Output the (x, y) coordinate of the center of the cell containing the given text.  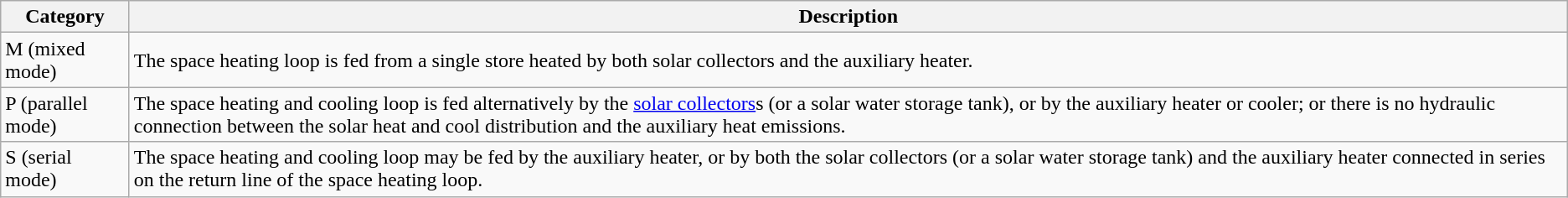
Description (848, 17)
Category (65, 17)
M (mixed mode) (65, 60)
The space heating loop is fed from a single store heated by both solar collectors and the auxiliary heater. (848, 60)
S (serial mode) (65, 169)
P (parallel mode) (65, 114)
